For the text-containing cell, return its midpoint in (X, Y) coordinate format. 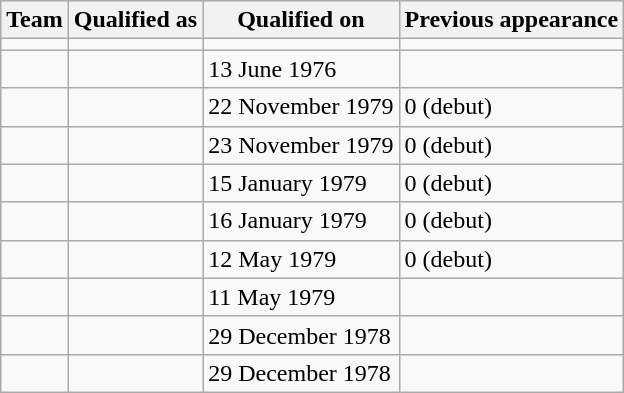
Previous appearance (512, 20)
16 January 1979 (301, 221)
11 May 1979 (301, 297)
23 November 1979 (301, 145)
Qualified as (135, 20)
Qualified on (301, 20)
12 May 1979 (301, 259)
15 January 1979 (301, 183)
Team (35, 20)
13 June 1976 (301, 69)
22 November 1979 (301, 107)
